Capture the cell that displays the provided text and extract its [X, Y] central coordinate. 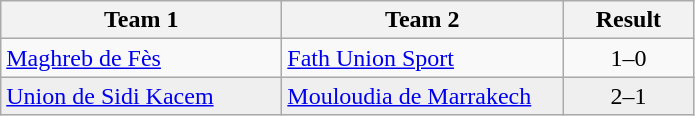
Team 2 [422, 20]
Mouloudia de Marrakech [422, 96]
1–0 [628, 58]
Maghreb de Fès [142, 58]
Team 1 [142, 20]
Union de Sidi Kacem [142, 96]
Fath Union Sport [422, 58]
2–1 [628, 96]
Result [628, 20]
